For the text-containing cell, return its midpoint in (X, Y) coordinate format. 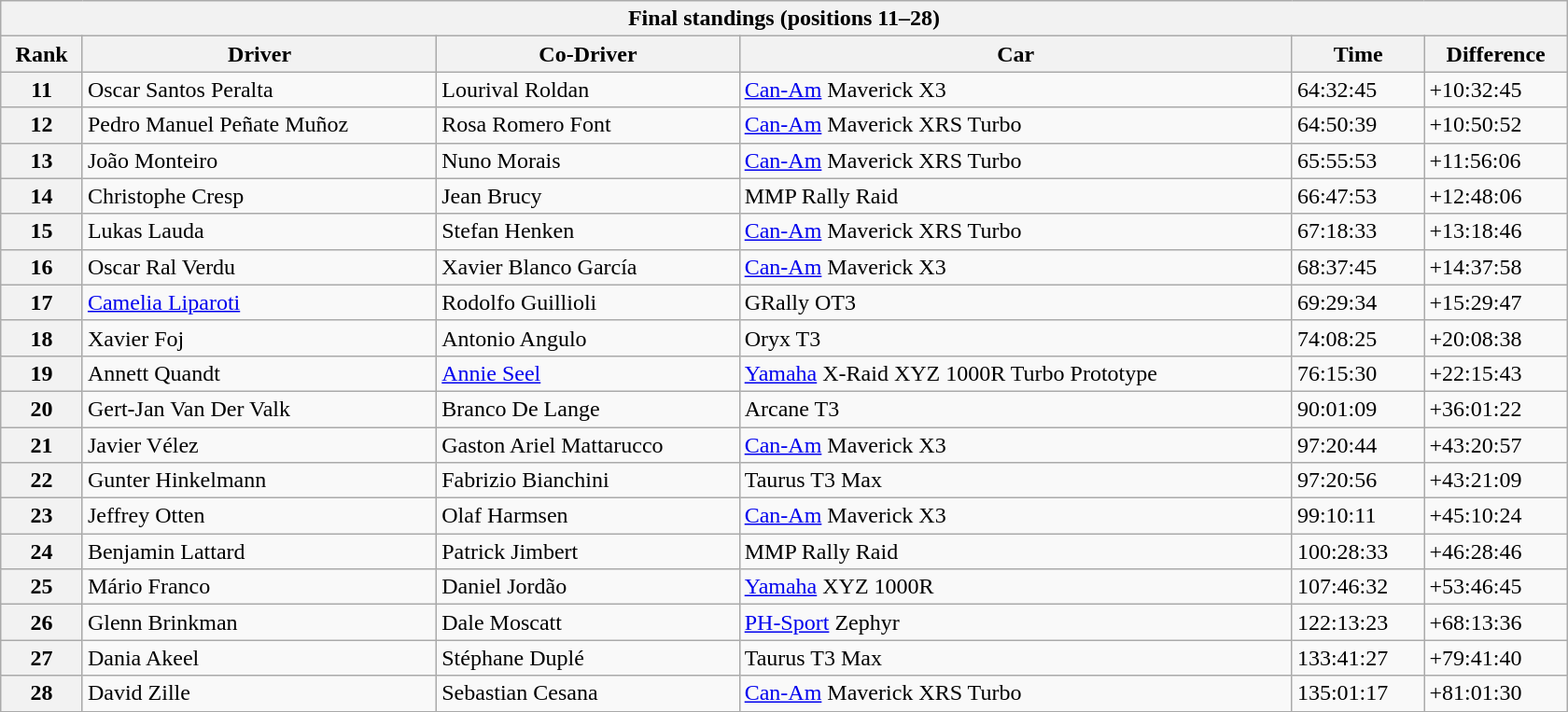
Stefan Henken (588, 231)
+68:13:36 (1495, 622)
Rosa Romero Font (588, 125)
Christophe Cresp (259, 196)
+45:10:24 (1495, 516)
Glenn Brinkman (259, 622)
107:46:32 (1358, 587)
Daniel Jordão (588, 587)
65:55:53 (1358, 161)
17 (42, 302)
135:01:17 (1358, 693)
Yamaha XYZ 1000R (1015, 587)
Branco De Lange (588, 409)
+20:08:38 (1495, 338)
13 (42, 161)
PH-Sport Zephyr (1015, 622)
Gert-Jan Van Der Valk (259, 409)
14 (42, 196)
122:13:23 (1358, 622)
Oscar Ral Verdu (259, 267)
27 (42, 658)
Javier Vélez (259, 445)
+79:41:40 (1495, 658)
Driver (259, 54)
+10:50:52 (1495, 125)
Co-Driver (588, 54)
Dania Akeel (259, 658)
+12:48:06 (1495, 196)
Time (1358, 54)
Patrick Jimbert (588, 551)
90:01:09 (1358, 409)
Car (1015, 54)
Annie Seel (588, 373)
Nuno Morais (588, 161)
Mário Franco (259, 587)
16 (42, 267)
Rodolfo Guillioli (588, 302)
Stéphane Duplé (588, 658)
26 (42, 622)
+53:46:45 (1495, 587)
Difference (1495, 54)
11 (42, 90)
28 (42, 693)
Benjamin Lattard (259, 551)
67:18:33 (1358, 231)
+81:01:30 (1495, 693)
David Zille (259, 693)
Pedro Manuel Peñate Muñoz (259, 125)
Antonio Angulo (588, 338)
99:10:11 (1358, 516)
Annett Quandt (259, 373)
Oscar Santos Peralta (259, 90)
+36:01:22 (1495, 409)
Oryx T3 (1015, 338)
Jean Brucy (588, 196)
24 (42, 551)
76:15:30 (1358, 373)
69:29:34 (1358, 302)
Gaston Ariel Mattarucco (588, 445)
25 (42, 587)
+14:37:58 (1495, 267)
Olaf Harmsen (588, 516)
100:28:33 (1358, 551)
Xavier Blanco García (588, 267)
Dale Moscatt (588, 622)
+11:56:06 (1495, 161)
+15:29:47 (1495, 302)
97:20:44 (1358, 445)
João Monteiro (259, 161)
Lourival Roldan (588, 90)
15 (42, 231)
+22:15:43 (1495, 373)
74:08:25 (1358, 338)
Lukas Lauda (259, 231)
64:32:45 (1358, 90)
21 (42, 445)
+46:28:46 (1495, 551)
Final standings (positions 11–28) (784, 19)
Arcane T3 (1015, 409)
66:47:53 (1358, 196)
23 (42, 516)
Jeffrey Otten (259, 516)
Sebastian Cesana (588, 693)
Xavier Foj (259, 338)
64:50:39 (1358, 125)
97:20:56 (1358, 481)
+43:21:09 (1495, 481)
Camelia Liparoti (259, 302)
22 (42, 481)
133:41:27 (1358, 658)
12 (42, 125)
18 (42, 338)
Gunter Hinkelmann (259, 481)
19 (42, 373)
Rank (42, 54)
Yamaha X-Raid XYZ 1000R Turbo Prototype (1015, 373)
Fabrizio Bianchini (588, 481)
GRally OT3 (1015, 302)
+13:18:46 (1495, 231)
20 (42, 409)
68:37:45 (1358, 267)
+10:32:45 (1495, 90)
+43:20:57 (1495, 445)
